Detect which cell encompasses the target text, then output its (x, y) center coordinate. 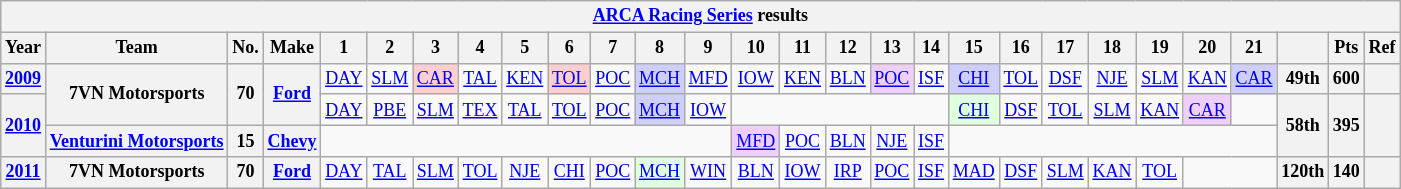
11 (803, 48)
1 (344, 48)
2011 (24, 172)
2009 (24, 78)
Ref (1382, 48)
MAD (974, 172)
WIN (708, 172)
Pts (1347, 48)
7 (613, 48)
6 (570, 48)
21 (1254, 48)
ARCA Racing Series results (700, 16)
9 (708, 48)
20 (1207, 48)
140 (1347, 172)
Chevy (292, 140)
PBE (390, 110)
17 (1065, 48)
No. (246, 48)
120th (1303, 172)
600 (1347, 78)
3 (436, 48)
10 (756, 48)
2010 (24, 125)
16 (1020, 48)
8 (660, 48)
Team (136, 48)
395 (1347, 125)
4 (480, 48)
IRP (848, 172)
14 (932, 48)
18 (1112, 48)
5 (525, 48)
13 (892, 48)
49th (1303, 78)
19 (1160, 48)
Venturini Motorsports (136, 140)
58th (1303, 125)
Make (292, 48)
TEX (480, 110)
12 (848, 48)
2 (390, 48)
Year (24, 48)
